Output the (x, y) coordinate of the center of the cell containing the given text.  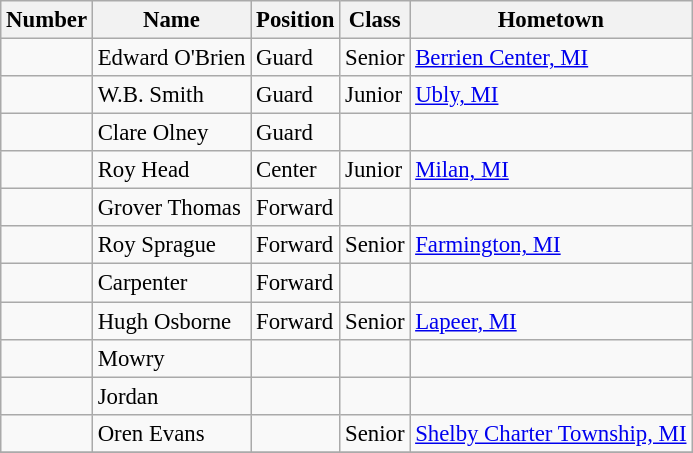
Shelby Charter Township, MI (551, 433)
Class (375, 20)
Mowry (171, 358)
W.B. Smith (171, 95)
Farmington, MI (551, 245)
Edward O'Brien (171, 58)
Jordan (171, 396)
Ubly, MI (551, 95)
Position (296, 20)
Carpenter (171, 283)
Name (171, 20)
Roy Head (171, 170)
Roy Sprague (171, 245)
Milan, MI (551, 170)
Number (47, 20)
Center (296, 170)
Hugh Osborne (171, 321)
Oren Evans (171, 433)
Lapeer, MI (551, 321)
Hometown (551, 20)
Berrien Center, MI (551, 58)
Grover Thomas (171, 208)
Clare Olney (171, 133)
